Extract the [X, Y] coordinate from the center of the cell holding the provided text.  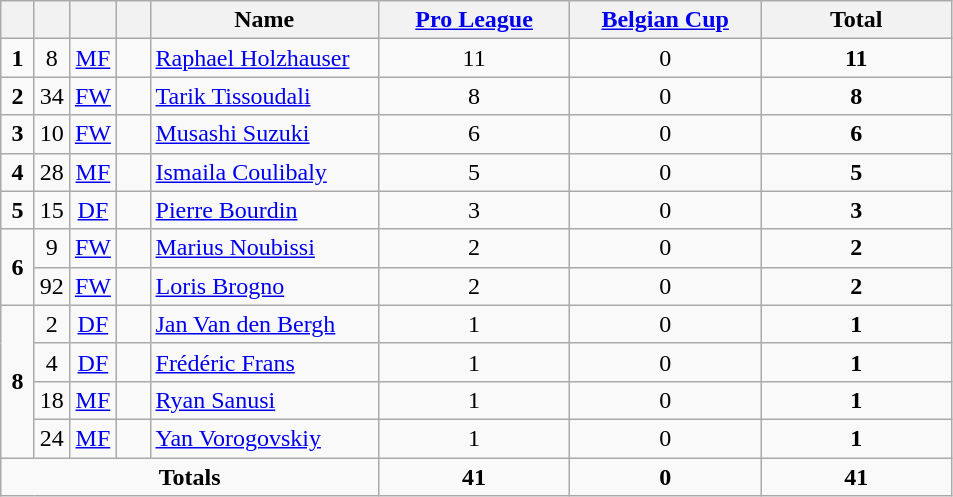
Yan Vorogovskiy [264, 438]
Raphael Holzhauser [264, 58]
Loris Brogno [264, 286]
Name [264, 20]
34 [52, 96]
Frédéric Frans [264, 362]
Pro League [474, 20]
Marius Noubissi [264, 248]
18 [52, 400]
Ismaila Coulibaly [264, 172]
15 [52, 210]
92 [52, 286]
Tarik Tissoudali [264, 96]
24 [52, 438]
10 [52, 134]
Ryan Sanusi [264, 400]
9 [52, 248]
Totals [190, 477]
Total [856, 20]
Jan Van den Bergh [264, 324]
28 [52, 172]
Belgian Cup [666, 20]
Musashi Suzuki [264, 134]
Pierre Bourdin [264, 210]
